Detect which cell encompasses the target text, then output its [x, y] center coordinate. 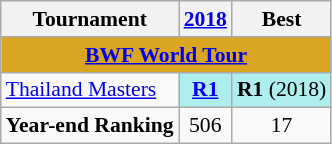
506 [206, 126]
Tournament [90, 19]
Best [282, 19]
Year-end Ranking [90, 126]
Thailand Masters [90, 90]
R1 [206, 90]
2018 [206, 19]
R1 (2018) [282, 90]
BWF World Tour [166, 55]
17 [282, 126]
